Return [x, y] of the center of cell containing provided text 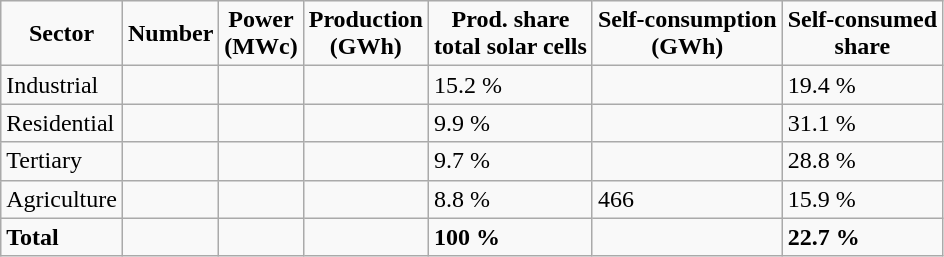
Prod. sharetotal solar cells [510, 34]
8.8 % [510, 199]
Industrial [62, 85]
Agriculture [62, 199]
31.1 % [862, 123]
15.9 % [862, 199]
22.7 % [862, 237]
28.8 % [862, 161]
Power(MWc) [261, 34]
Residential [62, 123]
Tertiary [62, 161]
Self-consumption(GWh) [687, 34]
Self-consumedshare [862, 34]
Total [62, 237]
19.4 % [862, 85]
Production(GWh) [366, 34]
466 [687, 199]
100 % [510, 237]
9.7 % [510, 161]
9.9 % [510, 123]
Sector [62, 34]
Number [170, 34]
15.2 % [510, 85]
